From the cell containing the given text, extract its center point as [x, y] coordinate. 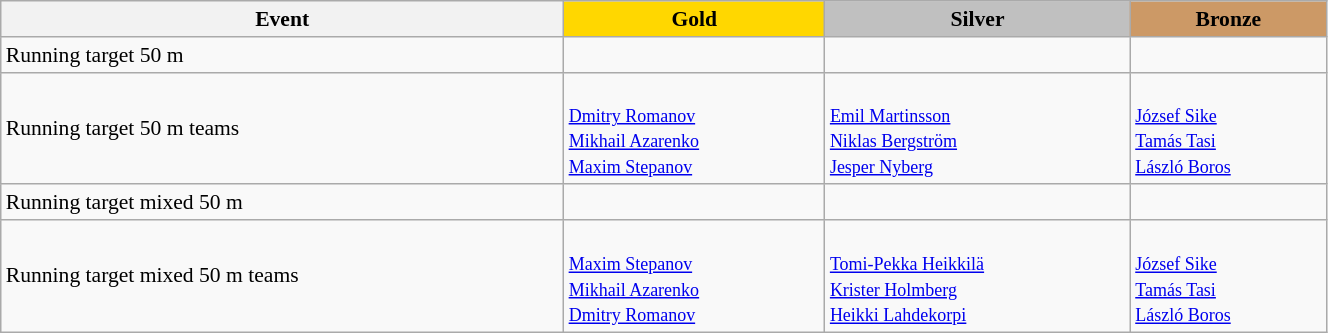
Event [282, 19]
Running target mixed 50 m [282, 203]
Emil MartinssonNiklas BergströmJesper Nyberg [978, 128]
Tomi-Pekka HeikkiläKrister HolmbergHeikki Lahdekorpi [978, 276]
Gold [694, 19]
Running target 50 m [282, 55]
Maxim StepanovMikhail AzarenkoDmitry Romanov [694, 276]
Dmitry RomanovMikhail AzarenkoMaxim Stepanov [694, 128]
Running target 50 m teams [282, 128]
Silver [978, 19]
Running target mixed 50 m teams [282, 276]
Bronze [1228, 19]
